From the cell containing the given text, extract its center point as (X, Y) coordinate. 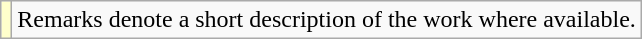
Remarks denote a short description of the work where available. (327, 20)
